Output the (X, Y) coordinate of the center of the cell containing the given text.  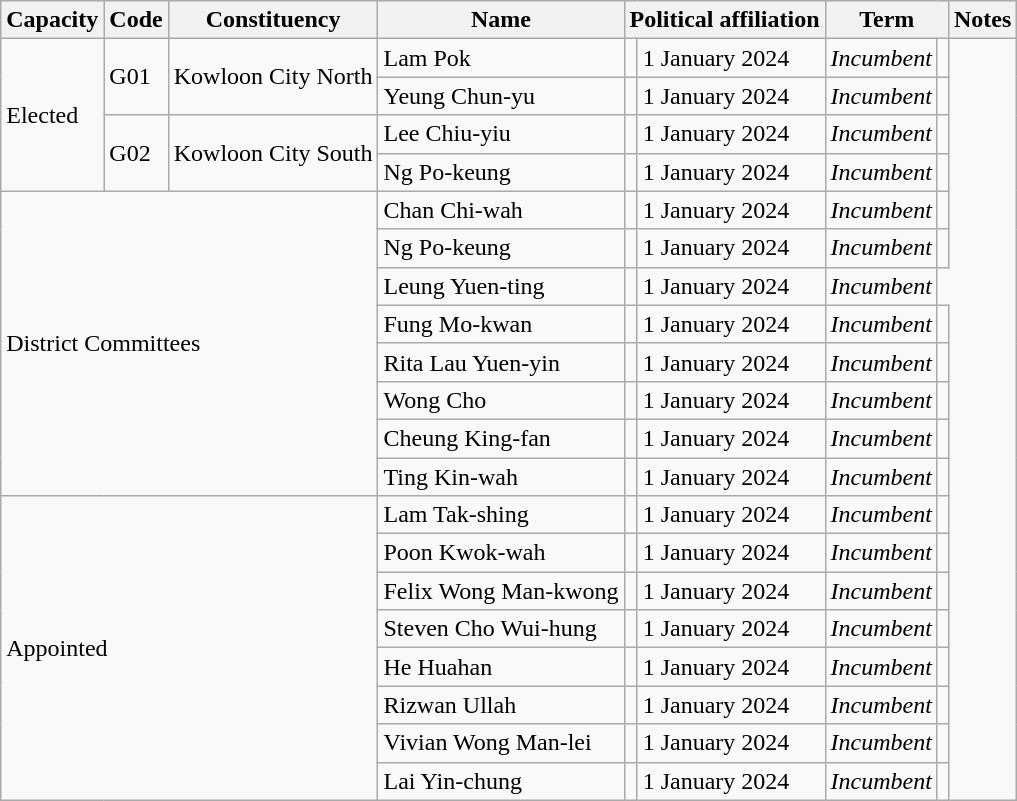
Constituency (273, 20)
Elected (52, 115)
Lam Pok (501, 58)
Kowloon City South (273, 153)
Cheung King-fan (501, 438)
Leung Yuen-ting (501, 286)
G01 (136, 77)
District Committees (190, 343)
Wong Cho (501, 400)
Term (886, 20)
Kowloon City North (273, 77)
Ting Kin-wah (501, 477)
Felix Wong Man-kwong (501, 591)
G02 (136, 153)
Appointed (190, 648)
Code (136, 20)
Yeung Chun-yu (501, 96)
Rizwan Ullah (501, 705)
He Huahan (501, 667)
Rita Lau Yuen-yin (501, 362)
Chan Chi-wah (501, 210)
Lai Yin-chung (501, 781)
Fung Mo-kwan (501, 324)
Poon Kwok-wah (501, 553)
Vivian Wong Man-lei (501, 743)
Lam Tak-shing (501, 515)
Lee Chiu-yiu (501, 134)
Name (501, 20)
Political affiliation (724, 20)
Steven Cho Wui-hung (501, 629)
Capacity (52, 20)
Notes (982, 20)
